Scan for the cell matching the given text and deliver its (x, y) coordinate at center. 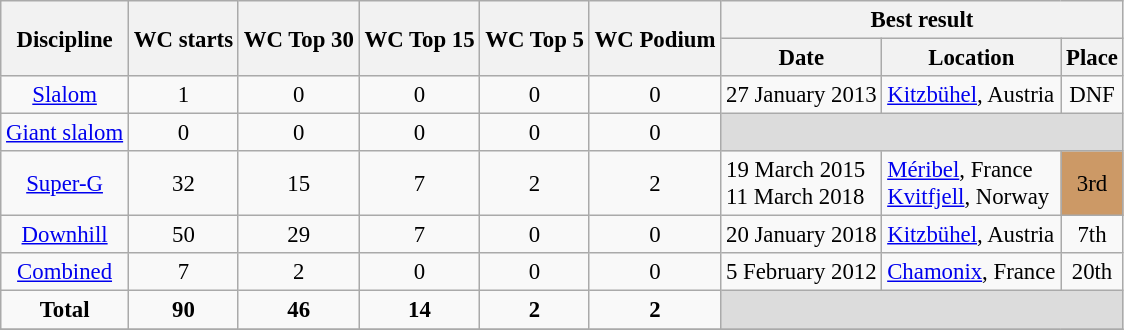
WC Top 15 (420, 38)
Date (802, 58)
Combined (65, 273)
Place (1092, 58)
Location (972, 58)
15 (298, 184)
Slalom (65, 95)
46 (298, 310)
14 (420, 310)
Chamonix, France (972, 273)
32 (183, 184)
5 February 2012 (802, 273)
20th (1092, 273)
Downhill (65, 235)
DNF (1092, 95)
29 (298, 235)
3rd (1092, 184)
WC Top 30 (298, 38)
27 January 2013 (802, 95)
90 (183, 310)
WC Top 5 (534, 38)
7th (1092, 235)
Super-G (65, 184)
WC starts (183, 38)
Méribel, France Kvitfjell, Norway (972, 184)
19 March 2015 11 March 2018 (802, 184)
WC Podium (654, 38)
1 (183, 95)
20 January 2018 (802, 235)
50 (183, 235)
Discipline (65, 38)
Best result (922, 20)
Total (65, 310)
Giant slalom (65, 133)
